Locate the cell with the specified text and output its (X, Y) center coordinate. 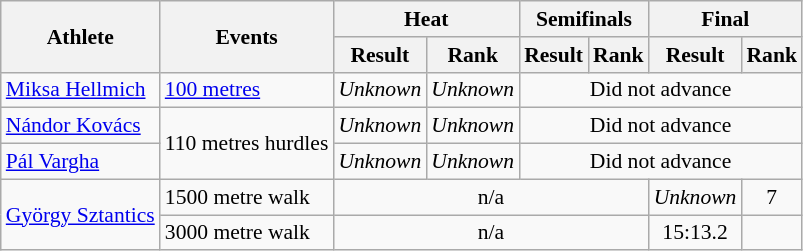
Pál Vargha (80, 162)
Semifinals (584, 19)
Nándor Kovács (80, 126)
Events (247, 36)
Athlete (80, 36)
110 metres hurdles (247, 144)
1500 metre walk (247, 197)
György Sztantics (80, 214)
7 (772, 197)
100 metres (247, 90)
Final (726, 19)
15:13.2 (696, 233)
3000 metre walk (247, 233)
Miksa Hellmich (80, 90)
Heat (426, 19)
